Pinpoint the cell where the given text exists, returning its (x, y) midpoint coordinate. 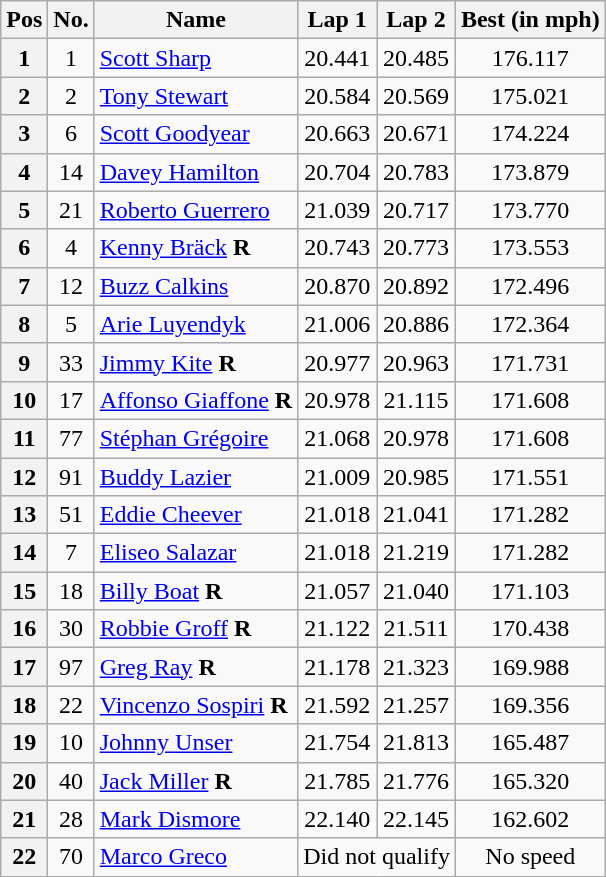
21.776 (416, 781)
Scott Sharp (196, 58)
20.743 (338, 248)
Tony Stewart (196, 96)
Did not qualify (377, 857)
Pos (24, 20)
Robbie Groff R (196, 629)
Best (in mph) (530, 20)
28 (71, 819)
20.773 (416, 248)
165.487 (530, 743)
13 (24, 515)
Stéphan Grégoire (196, 438)
Arie Luyendyk (196, 324)
Roberto Guerrero (196, 210)
8 (24, 324)
20.704 (338, 172)
Lap 2 (416, 20)
21.068 (338, 438)
169.356 (530, 705)
21.257 (416, 705)
Lap 1 (338, 20)
170.438 (530, 629)
Eliseo Salazar (196, 553)
Davey Hamilton (196, 172)
172.364 (530, 324)
20.977 (338, 362)
20.886 (416, 324)
20.963 (416, 362)
Jimmy Kite R (196, 362)
19 (24, 743)
Eddie Cheever (196, 515)
97 (71, 667)
Greg Ray R (196, 667)
21.813 (416, 743)
Scott Goodyear (196, 134)
Affonso Giaffone R (196, 400)
21.592 (338, 705)
9 (24, 362)
No speed (530, 857)
70 (71, 857)
20.569 (416, 96)
20.584 (338, 96)
21.511 (416, 629)
21.754 (338, 743)
33 (71, 362)
162.602 (530, 819)
Jack Miller R (196, 781)
165.320 (530, 781)
21.039 (338, 210)
3 (24, 134)
Marco Greco (196, 857)
20.892 (416, 286)
173.553 (530, 248)
20.870 (338, 286)
171.103 (530, 591)
20.671 (416, 134)
11 (24, 438)
16 (24, 629)
91 (71, 477)
20.985 (416, 477)
22.145 (416, 819)
Buddy Lazier (196, 477)
Mark Dismore (196, 819)
40 (71, 781)
Vincenzo Sospiri R (196, 705)
Buzz Calkins (196, 286)
15 (24, 591)
21.057 (338, 591)
20.441 (338, 58)
169.988 (530, 667)
20 (24, 781)
51 (71, 515)
21.009 (338, 477)
No. (71, 20)
20.717 (416, 210)
21.178 (338, 667)
21.785 (338, 781)
171.551 (530, 477)
21.122 (338, 629)
21.041 (416, 515)
176.117 (530, 58)
175.021 (530, 96)
Billy Boat R (196, 591)
173.770 (530, 210)
21.219 (416, 553)
21.115 (416, 400)
21.323 (416, 667)
20.485 (416, 58)
174.224 (530, 134)
Johnny Unser (196, 743)
77 (71, 438)
171.731 (530, 362)
20.663 (338, 134)
Kenny Bräck R (196, 248)
20.783 (416, 172)
Name (196, 20)
173.879 (530, 172)
21.040 (416, 591)
22.140 (338, 819)
30 (71, 629)
172.496 (530, 286)
21.006 (338, 324)
